For the text-containing cell, return its midpoint in (x, y) coordinate format. 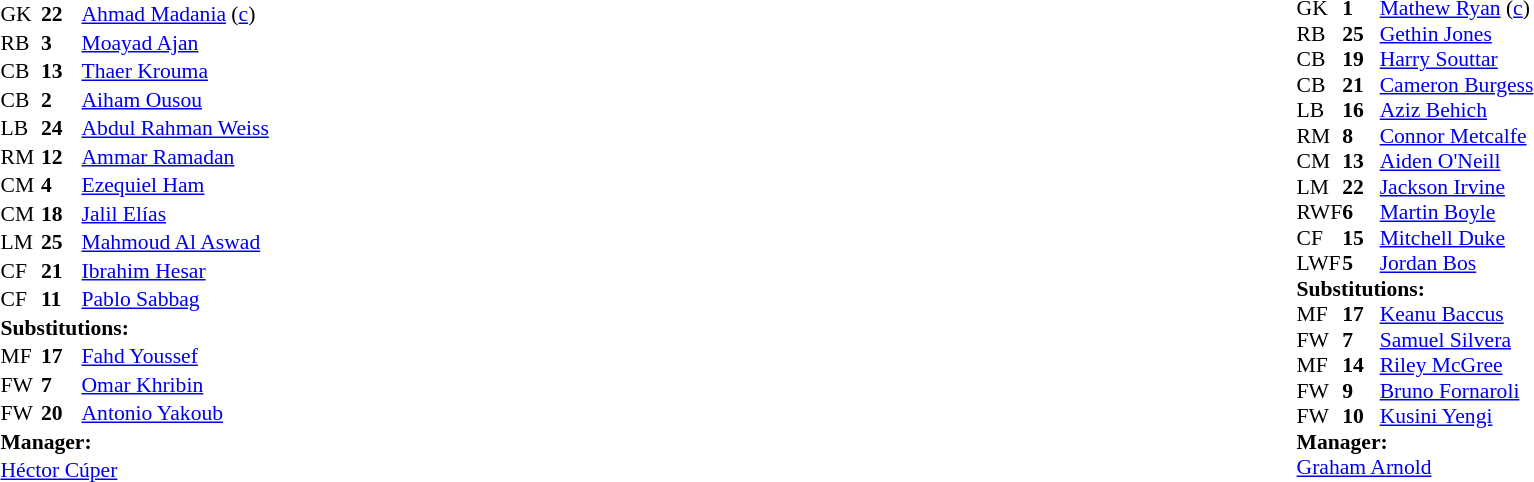
Omar Khribin (176, 385)
11 (60, 299)
Jordan Bos (1457, 263)
20 (60, 413)
Mitchell Duke (1457, 238)
14 (1361, 365)
24 (60, 129)
Kusini Yengi (1457, 417)
Mahmoud Al Aswad (176, 243)
LWF (1320, 263)
Abdul Rahman Weiss (176, 129)
Bruno Fornaroli (1457, 391)
18 (60, 214)
4 (60, 185)
Ibrahim Hesar (176, 271)
Riley McGree (1457, 365)
Keanu Baccus (1457, 315)
19 (1361, 59)
Ammar Ramadan (176, 157)
Graham Arnold (1416, 467)
15 (1361, 238)
Aziz Behich (1457, 111)
2 (60, 100)
Aiham Ousou (176, 100)
Moayad Ajan (176, 43)
Cameron Burgess (1457, 85)
8 (1361, 136)
10 (1361, 417)
Thaer Krouma (176, 71)
3 (60, 43)
Connor Metcalfe (1457, 136)
6 (1361, 213)
RWF (1320, 213)
Martin Boyle (1457, 213)
Samuel Silvera (1457, 340)
Ezequiel Ham (176, 185)
Harry Souttar (1457, 59)
GK (19, 15)
Ahmad Madania (c) (176, 15)
Fahd Youssef (176, 357)
9 (1361, 391)
Jackson Irvine (1457, 187)
Jalil Elías (176, 214)
Aiden O'Neill (1457, 161)
12 (60, 157)
Gethin Jones (1457, 34)
Pablo Sabbag (176, 299)
16 (1361, 111)
5 (1361, 263)
Antonio Yakoub (176, 413)
